From the cell containing the given text, extract its center point as [x, y] coordinate. 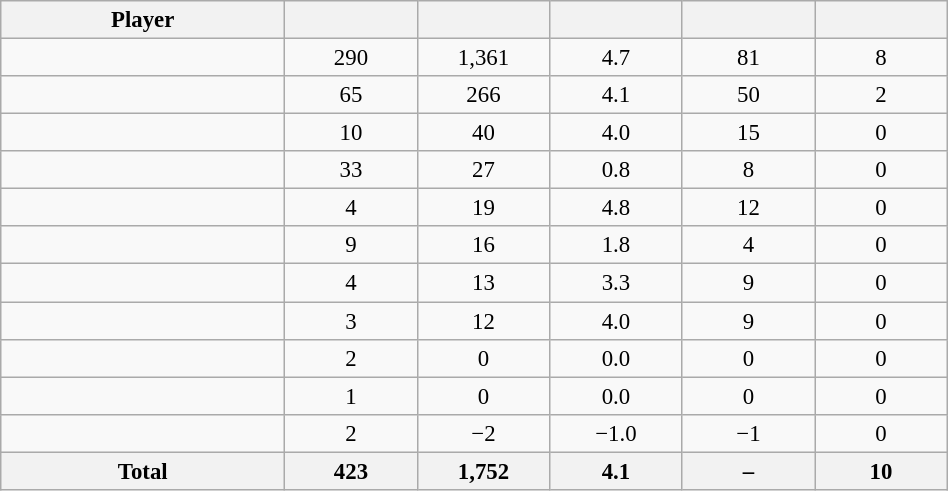
40 [483, 133]
3 [351, 321]
Total [143, 471]
33 [351, 170]
0.8 [616, 170]
16 [483, 245]
1 [351, 396]
50 [748, 95]
65 [351, 95]
−2 [483, 433]
81 [748, 58]
15 [748, 133]
1.8 [616, 245]
27 [483, 170]
13 [483, 283]
4.8 [616, 208]
266 [483, 95]
3.3 [616, 283]
1,361 [483, 58]
−1 [748, 433]
290 [351, 58]
423 [351, 471]
1,752 [483, 471]
19 [483, 208]
−1.0 [616, 433]
4.7 [616, 58]
– [748, 471]
Player [143, 20]
